Identify which cell holds the provided text, then report its (X, Y) central coordinate. 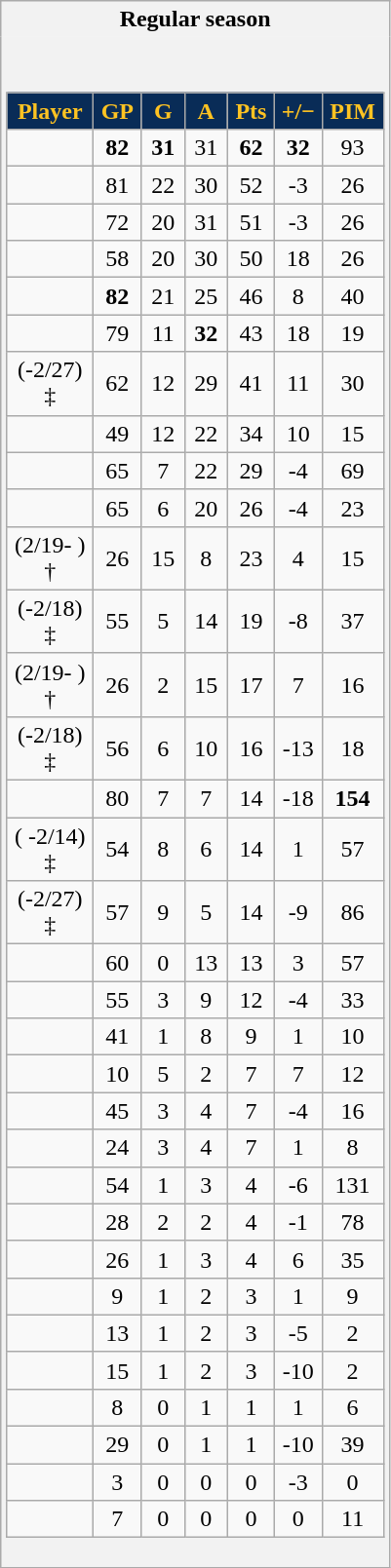
-9 (298, 912)
-6 (298, 1185)
-8 (298, 622)
69 (353, 471)
25 (206, 296)
-13 (298, 748)
45 (117, 1111)
17 (251, 684)
33 (353, 1000)
56 (117, 748)
43 (251, 333)
60 (117, 963)
131 (353, 1185)
+/− (298, 111)
86 (353, 912)
-1 (298, 1222)
46 (251, 296)
21 (163, 296)
81 (117, 185)
-5 (298, 1333)
( -2/14) ‡ (50, 850)
40 (353, 296)
80 (117, 799)
Pts (251, 111)
G (163, 111)
49 (117, 434)
51 (251, 222)
93 (353, 148)
37 (353, 622)
154 (353, 799)
PIM (353, 111)
GP (117, 111)
-18 (298, 799)
39 (353, 1445)
58 (117, 259)
24 (117, 1148)
34 (251, 434)
79 (117, 333)
50 (251, 259)
A (206, 111)
78 (353, 1222)
35 (353, 1259)
52 (251, 185)
28 (117, 1222)
Player (50, 111)
72 (117, 222)
Regular season (195, 19)
